Search for the cell housing the specified text and yield its (x, y) center coordinate. 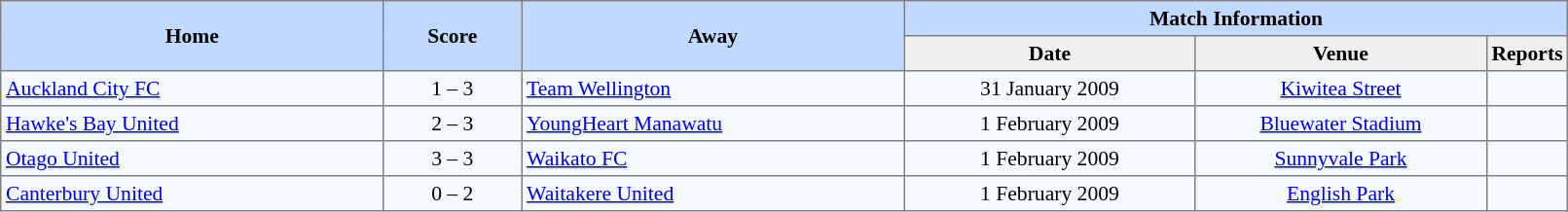
YoungHeart Manawatu (712, 124)
31 January 2009 (1049, 88)
Date (1049, 53)
Otago United (193, 159)
Match Information (1236, 18)
Hawke's Bay United (193, 124)
Away (712, 36)
3 – 3 (453, 159)
Score (453, 36)
Team Wellington (712, 88)
Venue (1341, 53)
Sunnyvale Park (1341, 159)
English Park (1341, 194)
Auckland City FC (193, 88)
Waikato FC (712, 159)
1 – 3 (453, 88)
Reports (1527, 53)
Kiwitea Street (1341, 88)
Waitakere United (712, 194)
Bluewater Stadium (1341, 124)
Home (193, 36)
2 – 3 (453, 124)
Canterbury United (193, 194)
0 – 2 (453, 194)
